Search for the cell housing the specified text and yield its (x, y) center coordinate. 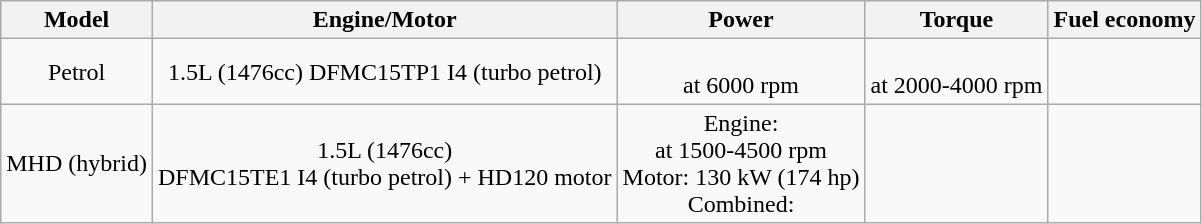
Model (77, 20)
Engine: at 1500-4500 rpmMotor: 130 kW (174 hp)Combined: (741, 164)
1.5L (1476cc) DFMC15TP1 I4 (turbo petrol) (384, 72)
Engine/Motor (384, 20)
Torque (956, 20)
at 2000-4000 rpm (956, 72)
1.5L (1476cc)DFMC15TE1 I4 (turbo petrol) + HD120 motor (384, 164)
at 6000 rpm (741, 72)
MHD (hybrid) (77, 164)
Power (741, 20)
Fuel economy (1124, 20)
Petrol (77, 72)
